Locate the cell with the specified text and output its (x, y) center coordinate. 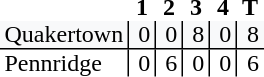
Quakertown (64, 35)
Pennridge (64, 63)
